Determine the [x, y] coordinate at the center of the cell enclosing the given text.  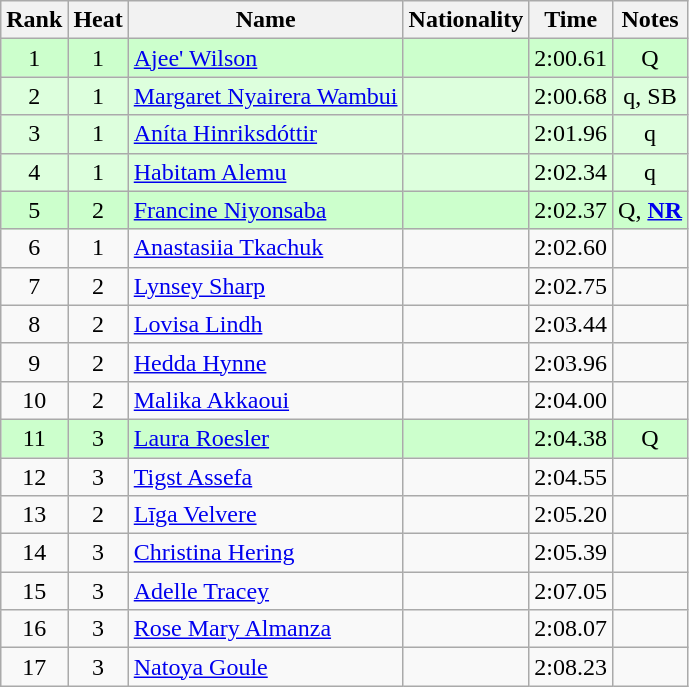
Name [266, 20]
2:03.44 [571, 324]
5 [34, 210]
2:04.38 [571, 438]
7 [34, 286]
15 [34, 591]
Malika Akkaoui [266, 400]
12 [34, 477]
2:00.61 [571, 58]
13 [34, 515]
14 [34, 553]
11 [34, 438]
2:02.75 [571, 286]
2:02.37 [571, 210]
17 [34, 667]
2:08.07 [571, 629]
Tigst Assefa [266, 477]
2:05.39 [571, 553]
2:01.96 [571, 134]
2:04.00 [571, 400]
2:08.23 [571, 667]
Rose Mary Almanza [266, 629]
Notes [650, 20]
Habitam Alemu [266, 172]
Aníta Hinriksdóttir [266, 134]
Heat [98, 20]
2:00.68 [571, 96]
Francine Niyonsaba [266, 210]
Rank [34, 20]
2:02.34 [571, 172]
Adelle Tracey [266, 591]
4 [34, 172]
6 [34, 248]
2:02.60 [571, 248]
Margaret Nyairera Wambui [266, 96]
Anastasiia Tkachuk [266, 248]
Ajee' Wilson [266, 58]
Christina Hering [266, 553]
Līga Velvere [266, 515]
Q, NR [650, 210]
8 [34, 324]
2:05.20 [571, 515]
Lynsey Sharp [266, 286]
Lovisa Lindh [266, 324]
Laura Roesler [266, 438]
2:03.96 [571, 362]
2:04.55 [571, 477]
Nationality [466, 20]
16 [34, 629]
Hedda Hynne [266, 362]
Time [571, 20]
9 [34, 362]
Natoya Goule [266, 667]
10 [34, 400]
2:07.05 [571, 591]
q, SB [650, 96]
